Identify which cell holds the provided text, then report its (X, Y) central coordinate. 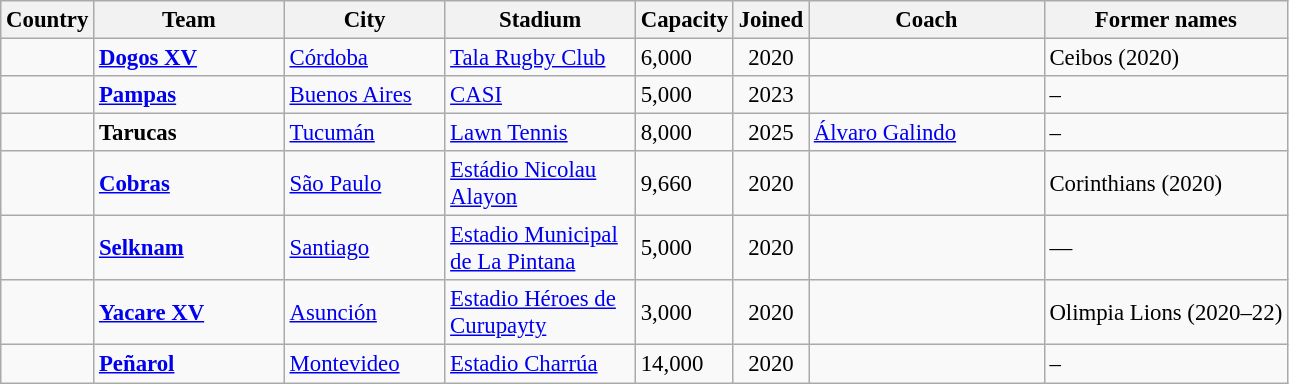
Yacare XV (190, 312)
Estadio Municipal de La Pintana (540, 248)
6,000 (684, 58)
CASI (540, 95)
2023 (770, 95)
São Paulo (364, 184)
2025 (770, 133)
Estadio Héroes de Curupayty (540, 312)
Team (190, 20)
Cobras (190, 184)
Tala Rugby Club (540, 58)
Selknam (190, 248)
Tucumán (364, 133)
8,000 (684, 133)
Dogos XV (190, 58)
Asunción (364, 312)
Corinthians (2020) (1166, 184)
Peñarol (190, 364)
Estadio Charrúa (540, 364)
Tarucas (190, 133)
Coach (926, 20)
14,000 (684, 364)
Country (48, 20)
Ceibos (2020) (1166, 58)
Capacity (684, 20)
Córdoba (364, 58)
Olimpia Lions (2020–22) (1166, 312)
Estádio Nicolau Alayon (540, 184)
— (1166, 248)
Montevideo (364, 364)
Joined (770, 20)
Former names (1166, 20)
Buenos Aires (364, 95)
City (364, 20)
Santiago (364, 248)
Pampas (190, 95)
Stadium (540, 20)
Álvaro Galindo (926, 133)
3,000 (684, 312)
9,660 (684, 184)
Lawn Tennis (540, 133)
